From the cell containing the given text, extract its center point as (X, Y) coordinate. 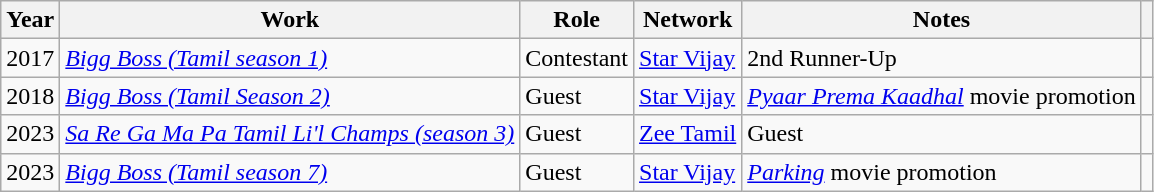
Bigg Boss (Tamil season 1) (290, 58)
Parking movie promotion (942, 172)
Bigg Boss (Tamil Season 2) (290, 96)
Network (688, 20)
2017 (30, 58)
Notes (942, 20)
Work (290, 20)
Pyaar Prema Kaadhal movie promotion (942, 96)
2018 (30, 96)
Year (30, 20)
Contestant (577, 58)
2nd Runner-Up (942, 58)
Bigg Boss (Tamil season 7) (290, 172)
Zee Tamil (688, 134)
Sa Re Ga Ma Pa Tamil Li'l Champs (season 3) (290, 134)
Role (577, 20)
